From the cell containing the given text, extract its center point as [x, y] coordinate. 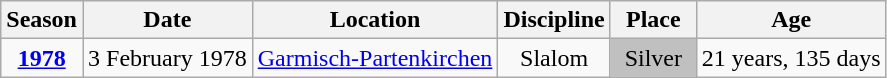
Location [375, 20]
3 February 1978 [167, 58]
Discipline [554, 20]
Garmisch-Partenkirchen [375, 58]
Season [42, 20]
Age [791, 20]
1978 [42, 58]
Place [653, 20]
21 years, 135 days [791, 58]
Date [167, 20]
Silver [653, 58]
Slalom [554, 58]
